Return the [X, Y] coordinate for the center point of the cell that contains the specified text.  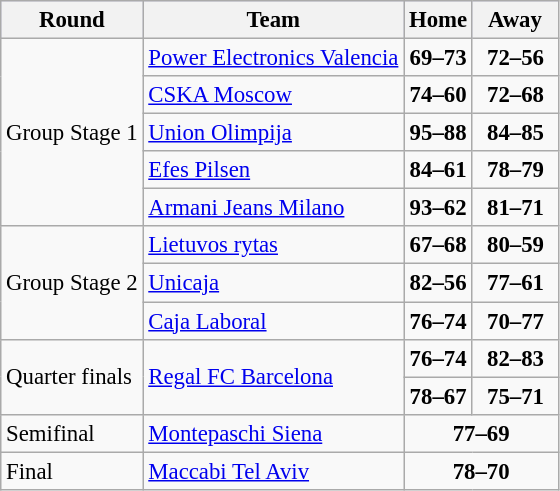
Montepaschi Siena [274, 433]
Regal FC Barcelona [274, 376]
74–60 [438, 95]
Efes Pilsen [274, 170]
CSKA Moscow [274, 95]
78–79 [515, 170]
81–71 [515, 208]
Final [72, 471]
Power Electronics Valencia [274, 58]
93–62 [438, 208]
77–69 [482, 433]
77–61 [515, 283]
Union Olimpija [274, 133]
Unicaja [274, 283]
82–56 [438, 283]
70–77 [515, 321]
Semifinal [72, 433]
95–88 [438, 133]
82–83 [515, 358]
Round [72, 20]
75–71 [515, 396]
Quarter finals [72, 376]
Home [438, 20]
72–68 [515, 95]
Armani Jeans Milano [274, 208]
78–70 [482, 471]
Caja Laboral [274, 321]
80–59 [515, 245]
69–73 [438, 58]
84–61 [438, 170]
Group Stage 1 [72, 133]
Away [515, 20]
72–56 [515, 58]
Lietuvos rytas [274, 245]
67–68 [438, 245]
Group Stage 2 [72, 282]
Team [274, 20]
Maccabi Tel Aviv [274, 471]
84–85 [515, 133]
78–67 [438, 396]
